Locate the cell with the specified text and output its (X, Y) center coordinate. 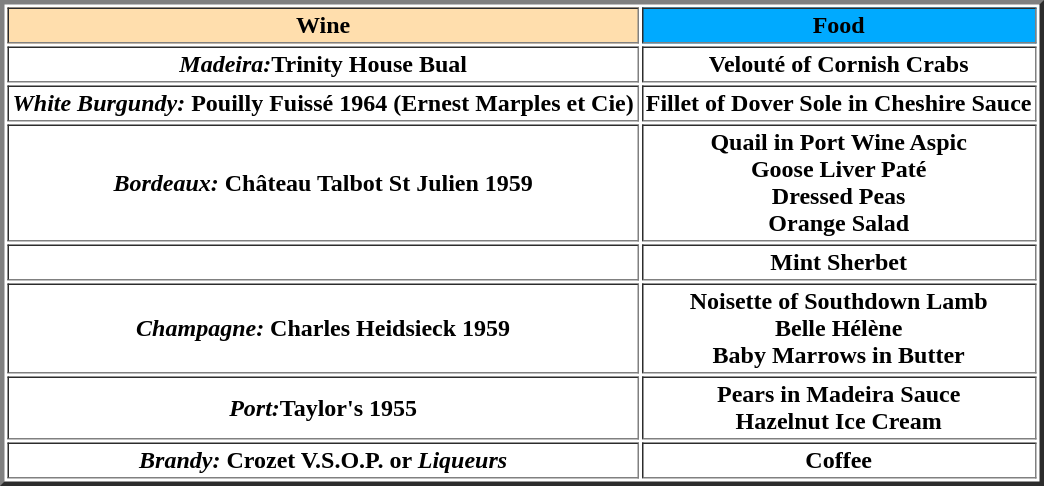
Quail in Port Wine AspicGoose Liver PatéDressed PeasOrange Salad (838, 182)
Mint Sherbet (838, 262)
Noisette of Southdown LambBelle HélèneBaby Marrows in Butter (838, 329)
Champagne: Charles Heidsieck 1959 (323, 329)
Food (838, 26)
Velouté of Cornish Crabs (838, 64)
Coffee (838, 460)
Madeira:Trinity House Bual (323, 64)
Bordeaux: Château Talbot St Julien 1959 (323, 182)
Brandy: Crozet V.S.O.P. or Liqueurs (323, 460)
Fillet of Dover Sole in Cheshire Sauce (838, 104)
Port:Taylor's 1955 (323, 408)
White Burgundy: Pouilly Fuissé 1964 (Ernest Marples et Cie) (323, 104)
Wine (323, 26)
Pears in Madeira SauceHazelnut Ice Cream (838, 408)
